Determine the (X, Y) coordinate at the center of the cell enclosing the given text.  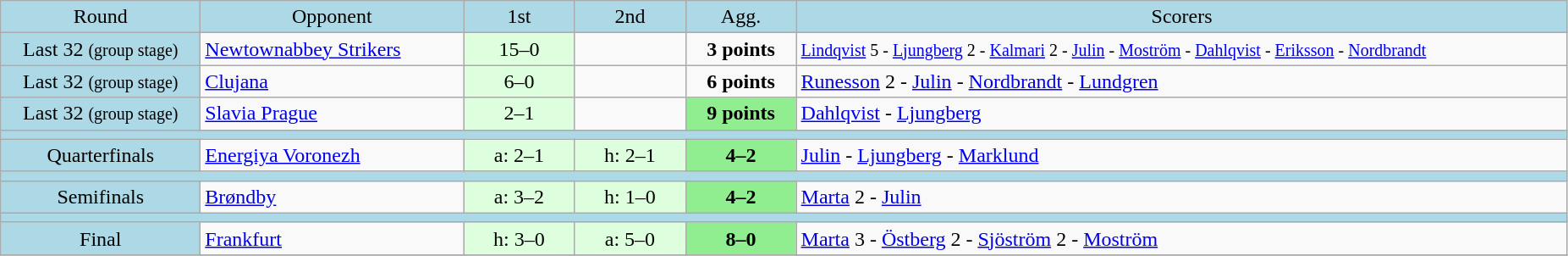
6–0 (520, 81)
9 points (741, 114)
Runesson 2 - Julin - Nordbrandt - Lundgren (1181, 81)
Dahlqvist - Ljungberg (1181, 114)
Julin - Ljungberg - Marklund (1181, 155)
Semifinals (101, 197)
Lindqvist 5 - Ljungberg 2 - Kalmari 2 - Julin - Moström - Dahlqvist - Eriksson - Nordbrandt (1181, 49)
2–1 (520, 114)
Marta 3 - Östberg 2 - Sjöström 2 - Moström (1181, 238)
Newtownabbey Strikers (332, 49)
Agg. (741, 17)
a: 3–2 (520, 197)
h: 3–0 (520, 238)
Quarterfinals (101, 155)
Round (101, 17)
Marta 2 - Julin (1181, 197)
Slavia Prague (332, 114)
h: 2–1 (630, 155)
15–0 (520, 49)
Final (101, 238)
Scorers (1181, 17)
8–0 (741, 238)
2nd (630, 17)
a: 2–1 (520, 155)
1st (520, 17)
a: 5–0 (630, 238)
Frankfurt (332, 238)
Opponent (332, 17)
3 points (741, 49)
Brøndby (332, 197)
Clujana (332, 81)
Energiya Voronezh (332, 155)
6 points (741, 81)
h: 1–0 (630, 197)
